From the cell containing the given text, extract its center point as (x, y) coordinate. 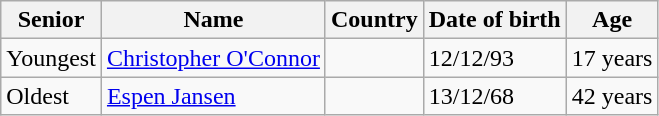
42 years (612, 96)
Senior (52, 20)
Country (374, 20)
Oldest (52, 96)
17 years (612, 58)
12/12/93 (494, 58)
Espen Jansen (213, 96)
13/12/68 (494, 96)
Age (612, 20)
Name (213, 20)
Christopher O'Connor (213, 58)
Youngest (52, 58)
Date of birth (494, 20)
